Find where the given text appears and provide that cell's center as (x, y) coordinate. 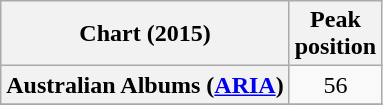
Peakposition (335, 34)
Chart (2015) (145, 34)
Australian Albums (ARIA) (145, 85)
56 (335, 85)
